For the text-containing cell, return its midpoint in (X, Y) coordinate format. 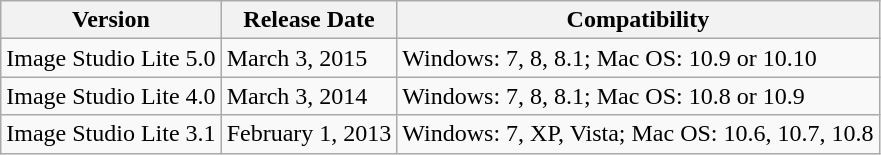
Image Studio Lite 3.1 (111, 134)
Version (111, 20)
March 3, 2015 (309, 58)
Windows: 7, 8, 8.1; Mac OS: 10.9 or 10.10 (638, 58)
Windows: 7, XP, Vista; Mac OS: 10.6, 10.7, 10.8 (638, 134)
Image Studio Lite 5.0 (111, 58)
Compatibility (638, 20)
Image Studio Lite 4.0 (111, 96)
Release Date (309, 20)
March 3, 2014 (309, 96)
February 1, 2013 (309, 134)
Windows: 7, 8, 8.1; Mac OS: 10.8 or 10.9 (638, 96)
